Extract the [X, Y] coordinate from the center of the cell holding the provided text.  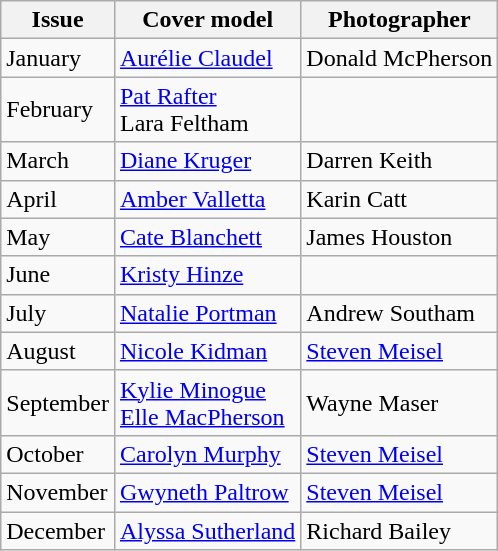
Aurélie Claudel [207, 58]
May [58, 237]
November [58, 492]
Photographer [400, 20]
Cate Blanchett [207, 237]
Alyssa Sutherland [207, 531]
Kristy Hinze [207, 275]
Diane Kruger [207, 161]
Cover model [207, 20]
Pat Rafter Lara Feltham [207, 110]
March [58, 161]
June [58, 275]
James Houston [400, 237]
Amber Valletta [207, 199]
April [58, 199]
Carolyn Murphy [207, 454]
Issue [58, 20]
Nicole Kidman [207, 351]
Gwyneth Paltrow [207, 492]
Andrew Southam [400, 313]
September [58, 402]
Darren Keith [400, 161]
July [58, 313]
Donald McPherson [400, 58]
February [58, 110]
Natalie Portman [207, 313]
January [58, 58]
December [58, 531]
Wayne Maser [400, 402]
Karin Catt [400, 199]
August [58, 351]
October [58, 454]
Richard Bailey [400, 531]
Kylie Minogue Elle MacPherson [207, 402]
